Locate the cell with the specified text and output its (x, y) center coordinate. 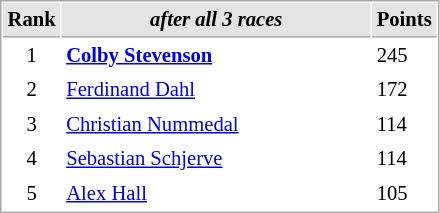
Colby Stevenson (216, 56)
Rank (32, 20)
3 (32, 124)
105 (404, 194)
Alex Hall (216, 194)
Ferdinand Dahl (216, 90)
Points (404, 20)
1 (32, 56)
after all 3 races (216, 20)
Sebastian Schjerve (216, 158)
Christian Nummedal (216, 124)
5 (32, 194)
172 (404, 90)
2 (32, 90)
245 (404, 56)
4 (32, 158)
